Provide the [X, Y] coordinate of the cell's center where the given text is located.  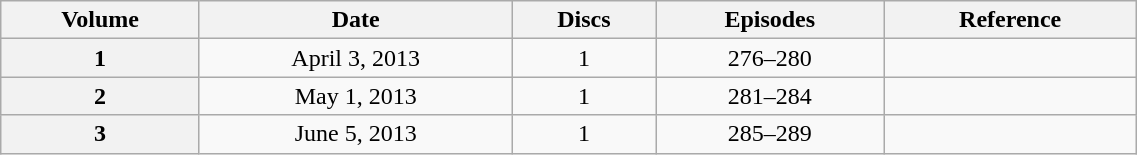
Episodes [770, 20]
2 [100, 96]
3 [100, 134]
Volume [100, 20]
285–289 [770, 134]
Reference [1010, 20]
Date [355, 20]
281–284 [770, 96]
Discs [584, 20]
276–280 [770, 58]
May 1, 2013 [355, 96]
June 5, 2013 [355, 134]
April 3, 2013 [355, 58]
